Identify which cell holds the provided text, then report its [x, y] central coordinate. 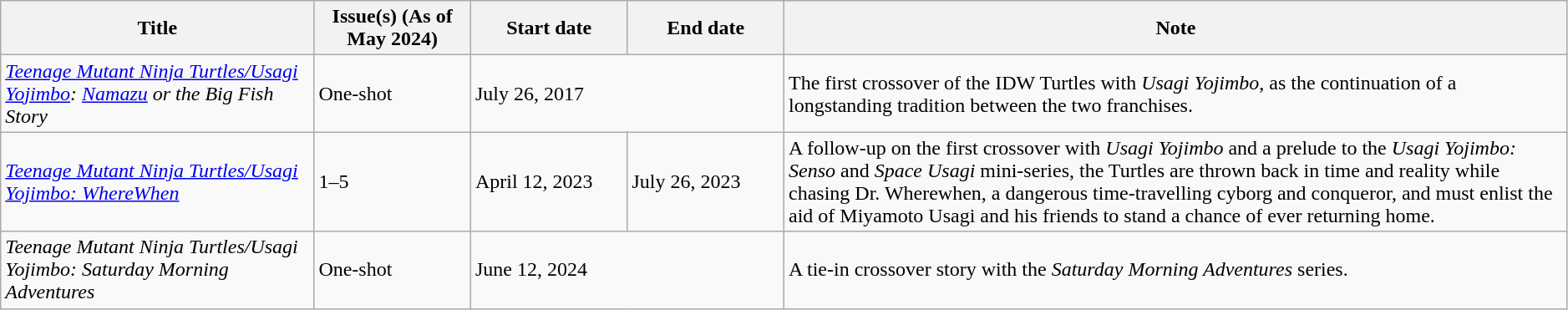
Start date [549, 28]
Title [157, 28]
1–5 [393, 182]
A tie-in crossover story with the Saturday Morning Adventures series. [1175, 270]
End date [706, 28]
July 26, 2017 [627, 94]
April 12, 2023 [549, 182]
Note [1175, 28]
Issue(s) (As of May 2024) [393, 28]
Teenage Mutant Ninja Turtles/Usagi Yojimbo: Namazu or the Big Fish Story [157, 94]
July 26, 2023 [706, 182]
The first crossover of the IDW Turtles with Usagi Yojimbo, as the continuation of a longstanding tradition between the two franchises. [1175, 94]
June 12, 2024 [627, 270]
Teenage Mutant Ninja Turtles/Usagi Yojimbo: WhereWhen [157, 182]
Teenage Mutant Ninja Turtles/Usagi Yojimbo: Saturday Morning Adventures [157, 270]
